Return (X, Y) of the center of cell containing provided text 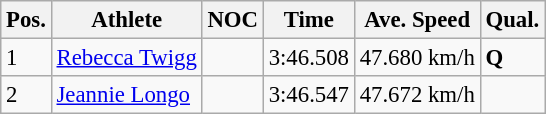
3:46.508 (308, 58)
2 (26, 95)
Q (512, 58)
47.680 km/h (417, 58)
Qual. (512, 20)
Pos. (26, 20)
Time (308, 20)
Ave. Speed (417, 20)
47.672 km/h (417, 95)
1 (26, 58)
NOC (232, 20)
3:46.547 (308, 95)
Jeannie Longo (126, 95)
Rebecca Twigg (126, 58)
Athlete (126, 20)
